For the text-containing cell, return its midpoint in (x, y) coordinate format. 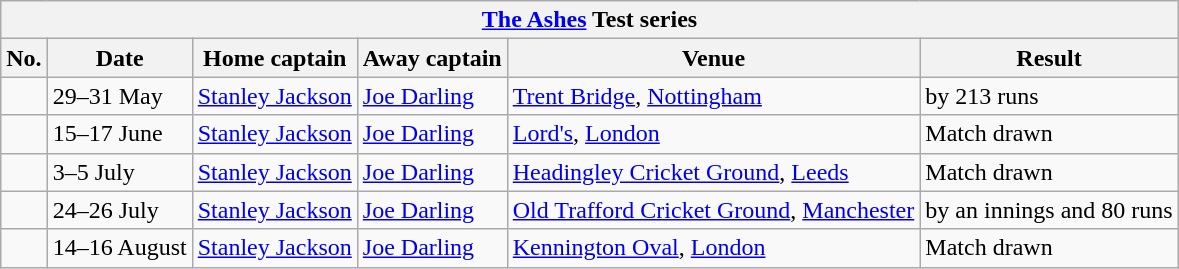
Old Trafford Cricket Ground, Manchester (714, 210)
Home captain (274, 58)
Lord's, London (714, 134)
Venue (714, 58)
by 213 runs (1049, 96)
by an innings and 80 runs (1049, 210)
3–5 July (120, 172)
Result (1049, 58)
Kennington Oval, London (714, 248)
14–16 August (120, 248)
15–17 June (120, 134)
Date (120, 58)
The Ashes Test series (590, 20)
Trent Bridge, Nottingham (714, 96)
29–31 May (120, 96)
Away captain (432, 58)
24–26 July (120, 210)
Headingley Cricket Ground, Leeds (714, 172)
No. (24, 58)
